Pinpoint the cell where the given text exists, returning its (X, Y) midpoint coordinate. 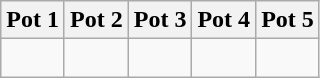
Pot 4 (224, 20)
Pot 1 (33, 20)
Pot 2 (96, 20)
Pot 3 (160, 20)
Pot 5 (288, 20)
